Locate the cell with the specified text and output its [X, Y] center coordinate. 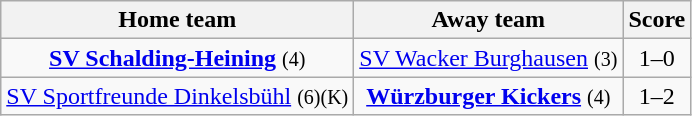
1–0 [657, 58]
SV Wacker Burghausen (3) [488, 58]
Score [657, 20]
Away team [488, 20]
SV Sportfreunde Dinkelsbühl (6)(K) [178, 96]
SV Schalding-Heining (4) [178, 58]
Home team [178, 20]
1–2 [657, 96]
Würzburger Kickers (4) [488, 96]
